Locate the cell with the specified text and output its (x, y) center coordinate. 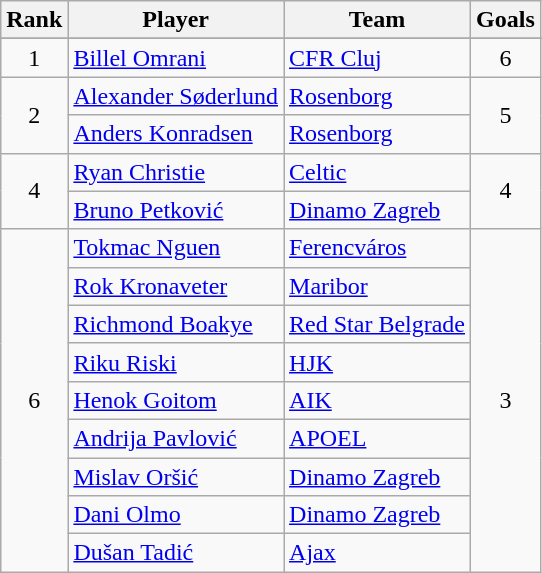
Ferencváros (378, 248)
Bruno Petković (176, 210)
Mislav Oršić (176, 477)
HJK (378, 362)
Red Star Belgrade (378, 324)
Maribor (378, 286)
Billel Omrani (176, 58)
1 (34, 58)
Celtic (378, 172)
2 (34, 115)
Anders Konradsen (176, 134)
Henok Goitom (176, 400)
Alexander Søderlund (176, 96)
Rok Kronaveter (176, 286)
Dušan Tadić (176, 553)
5 (506, 115)
CFR Cluj (378, 58)
Ajax (378, 553)
Player (176, 20)
Tokmac Nguen (176, 248)
Team (378, 20)
Richmond Boakye (176, 324)
Riku Riski (176, 362)
Ryan Christie (176, 172)
3 (506, 400)
Andrija Pavlović (176, 438)
APOEL (378, 438)
Dani Olmo (176, 515)
AIK (378, 400)
Rank (34, 20)
Goals (506, 20)
